Return the [x, y] coordinate for the center point of the cell that contains the specified text.  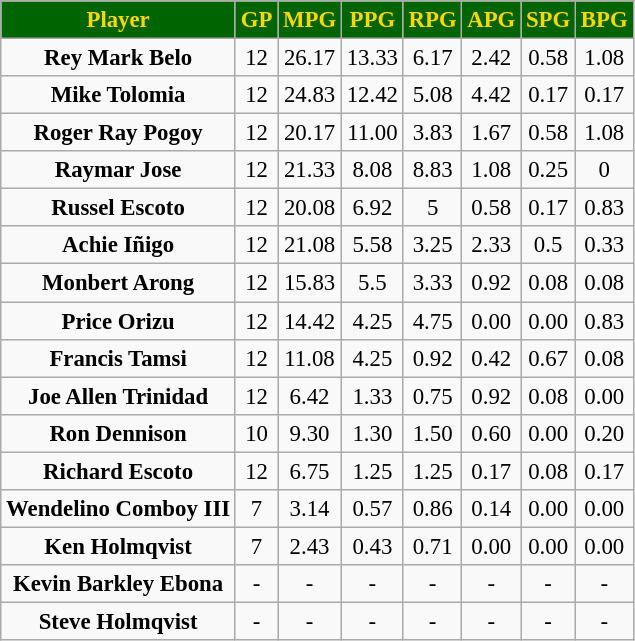
GP [256, 20]
11.00 [372, 133]
12.42 [372, 95]
0.71 [432, 546]
1.33 [372, 396]
15.83 [310, 283]
21.33 [310, 170]
20.08 [310, 208]
6.42 [310, 396]
6.92 [372, 208]
0 [604, 170]
1.67 [492, 133]
9.30 [310, 433]
8.08 [372, 170]
0.57 [372, 509]
0.25 [548, 170]
0.33 [604, 245]
3.83 [432, 133]
3.14 [310, 509]
BPG [604, 20]
Ken Holmqvist [118, 546]
Roger Ray Pogoy [118, 133]
MPG [310, 20]
2.43 [310, 546]
APG [492, 20]
0.86 [432, 509]
0.67 [548, 358]
2.33 [492, 245]
Monbert Arong [118, 283]
2.42 [492, 58]
0.43 [372, 546]
Francis Tamsi [118, 358]
0.75 [432, 396]
Russel Escoto [118, 208]
11.08 [310, 358]
Kevin Barkley Ebona [118, 584]
24.83 [310, 95]
4.42 [492, 95]
1.50 [432, 433]
10 [256, 433]
3.33 [432, 283]
0.60 [492, 433]
Ron Dennison [118, 433]
Joe Allen Trinidad [118, 396]
8.83 [432, 170]
RPG [432, 20]
0.20 [604, 433]
5.58 [372, 245]
5.08 [432, 95]
6.17 [432, 58]
6.75 [310, 471]
Player [118, 20]
4.75 [432, 321]
1.30 [372, 433]
14.42 [310, 321]
5 [432, 208]
PPG [372, 20]
0.42 [492, 358]
26.17 [310, 58]
0.5 [548, 245]
Price Orizu [118, 321]
Rey Mark Belo [118, 58]
Mike Tolomia [118, 95]
20.17 [310, 133]
21.08 [310, 245]
0.14 [492, 509]
SPG [548, 20]
Wendelino Comboy III [118, 509]
Raymar Jose [118, 170]
Richard Escoto [118, 471]
5.5 [372, 283]
13.33 [372, 58]
Achie Iñigo [118, 245]
Steve Holmqvist [118, 621]
3.25 [432, 245]
